Detect which cell encompasses the target text, then output its [x, y] center coordinate. 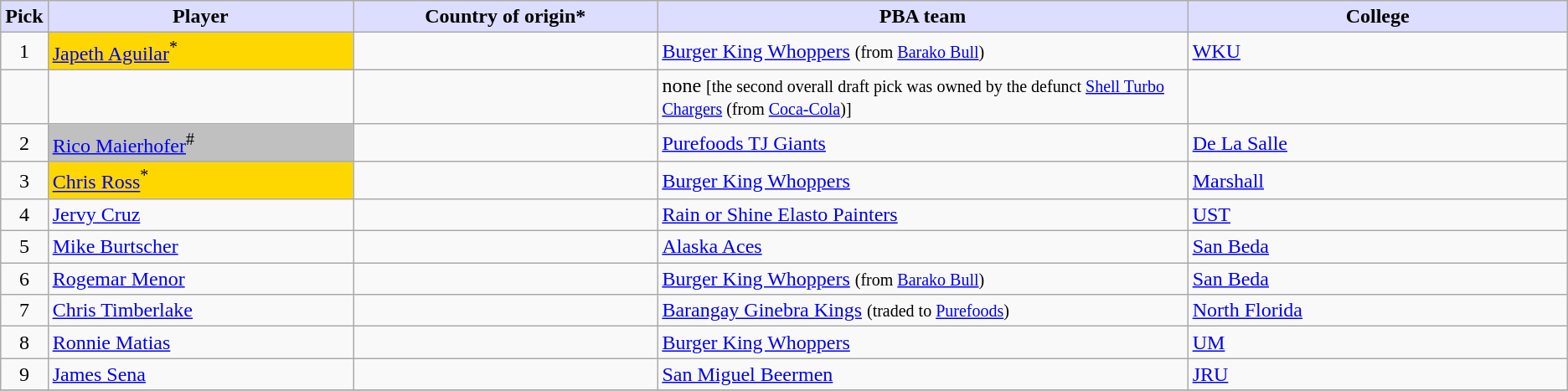
4 [24, 215]
UM [1377, 342]
JRU [1377, 374]
8 [24, 342]
UST [1377, 215]
Purefoods TJ Giants [923, 142]
Barangay Ginebra Kings (traded to Purefoods) [923, 311]
6 [24, 279]
De La Salle [1377, 142]
San Miguel Beermen [923, 374]
Ronnie Matias [200, 342]
1 [24, 52]
Japeth Aguilar* [200, 52]
Player [200, 17]
Rico Maierhofer# [200, 142]
Pick [24, 17]
Rogemar Menor [200, 279]
none [the second overall draft pick was owned by the defunct Shell Turbo Chargers (from Coca-Cola)] [923, 97]
Alaska Aces [923, 247]
North Florida [1377, 311]
Chris Timberlake [200, 311]
PBA team [923, 17]
WKU [1377, 52]
Mike Burtscher [200, 247]
College [1377, 17]
7 [24, 311]
Chris Ross* [200, 181]
Rain or Shine Elasto Painters [923, 215]
5 [24, 247]
Jervy Cruz [200, 215]
9 [24, 374]
Country of origin* [506, 17]
2 [24, 142]
3 [24, 181]
Marshall [1377, 181]
James Sena [200, 374]
